Output the [X, Y] coordinate of the center of the cell containing the given text.  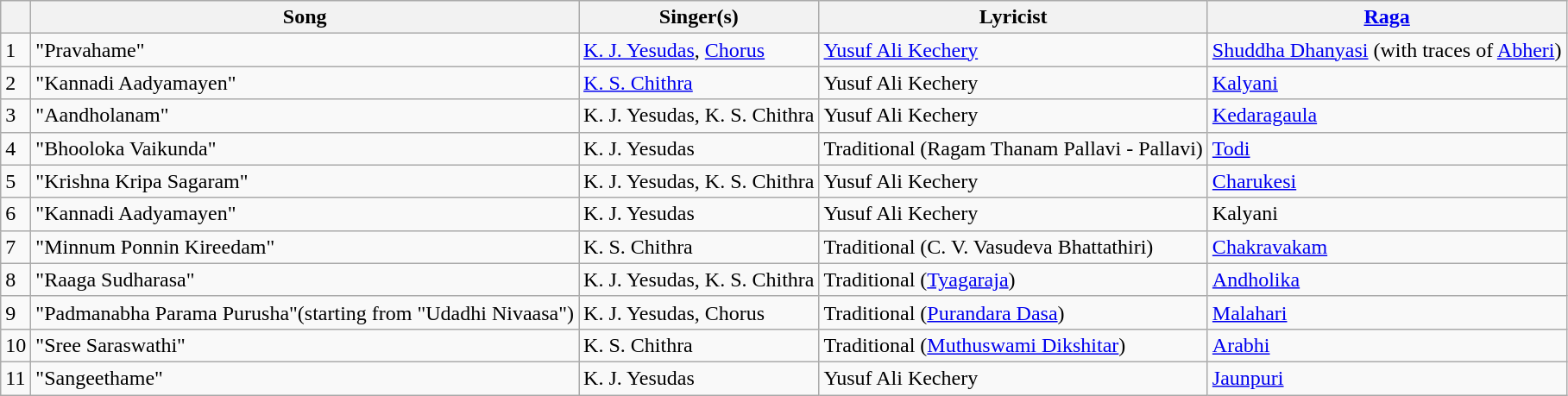
7 [16, 247]
5 [16, 181]
Andholika [1387, 280]
Singer(s) [699, 17]
2 [16, 83]
Chakravakam [1387, 247]
Song [305, 17]
Lyricist [1013, 17]
"Minnum Ponnin Kireedam" [305, 247]
"Raaga Sudharasa" [305, 280]
8 [16, 280]
"Aandholanam" [305, 116]
Raga [1387, 17]
Traditional (Purandara Dasa) [1013, 312]
Charukesi [1387, 181]
Traditional (Tyagaraja) [1013, 280]
10 [16, 345]
Traditional (Ragam Thanam Pallavi - Pallavi) [1013, 148]
6 [16, 214]
"Padmanabha Parama Purusha"(starting from "Udadhi Nivaasa") [305, 312]
Shuddha Dhanyasi (with traces of Abheri) [1387, 50]
Jaunpuri [1387, 378]
Kedaragaula [1387, 116]
"Bhooloka Vaikunda" [305, 148]
Traditional (C. V. Vasudeva Bhattathiri) [1013, 247]
Todi [1387, 148]
"Sree Saraswathi" [305, 345]
"Krishna Kripa Sagaram" [305, 181]
Arabhi [1387, 345]
11 [16, 378]
Malahari [1387, 312]
1 [16, 50]
3 [16, 116]
4 [16, 148]
"Sangeethame" [305, 378]
9 [16, 312]
"Pravahame" [305, 50]
Traditional (Muthuswami Dikshitar) [1013, 345]
